Capture the cell that displays the provided text and extract its (X, Y) central coordinate. 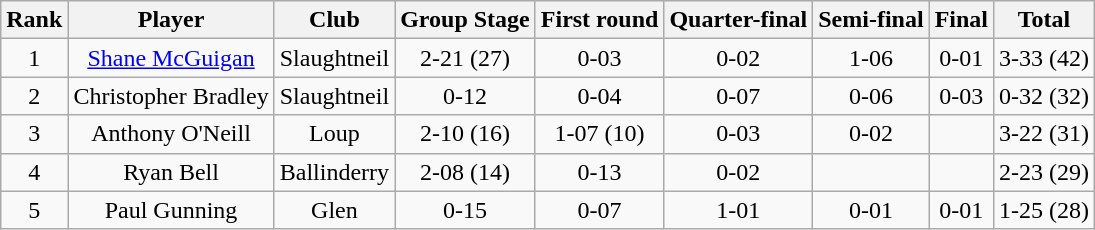
1-07 (10) (600, 134)
0-12 (466, 96)
2-08 (14) (466, 172)
5 (34, 210)
Loup (334, 134)
0-32 (32) (1044, 96)
Final (961, 20)
3-22 (31) (1044, 134)
2-21 (27) (466, 58)
Semi-final (871, 20)
Player (171, 20)
0-15 (466, 210)
1 (34, 58)
Ryan Bell (171, 172)
Group Stage (466, 20)
3-33 (42) (1044, 58)
0-13 (600, 172)
1-01 (738, 210)
1-06 (871, 58)
Total (1044, 20)
0-06 (871, 96)
3 (34, 134)
First round (600, 20)
0-04 (600, 96)
Rank (34, 20)
Club (334, 20)
Christopher Bradley (171, 96)
2-23 (29) (1044, 172)
2-10 (16) (466, 134)
Glen (334, 210)
2 (34, 96)
Anthony O'Neill (171, 134)
Ballinderry (334, 172)
Shane McGuigan (171, 58)
Paul Gunning (171, 210)
Quarter-final (738, 20)
4 (34, 172)
1-25 (28) (1044, 210)
